For the text-containing cell, return its midpoint in (x, y) coordinate format. 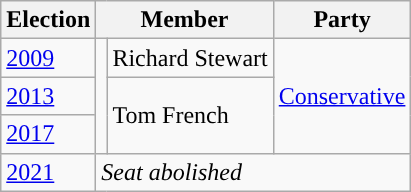
Party (342, 20)
Seat abolished (254, 172)
Richard Stewart (190, 58)
Conservative (342, 96)
Election (48, 20)
2021 (48, 172)
Tom French (190, 115)
Member (184, 20)
2017 (48, 134)
2009 (48, 58)
2013 (48, 96)
